Return (X, Y) of the center of cell containing provided text 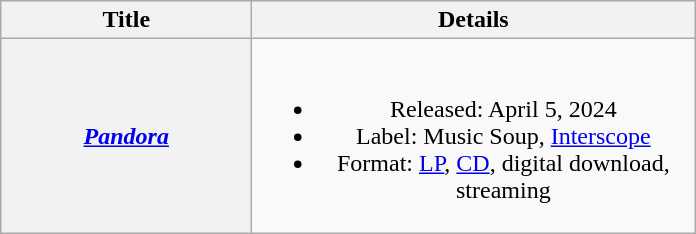
Details (474, 20)
Title (126, 20)
Pandora (126, 136)
Released: April 5, 2024Label: Music Soup, InterscopeFormat: LP, CD, digital download, streaming (474, 136)
